Detect which cell encompasses the target text, then output its (X, Y) center coordinate. 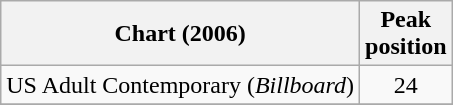
Chart (2006) (180, 34)
US Adult Contemporary (Billboard) (180, 85)
24 (406, 85)
Peakposition (406, 34)
